Determine the (X, Y) coordinate at the center of the cell enclosing the given text.  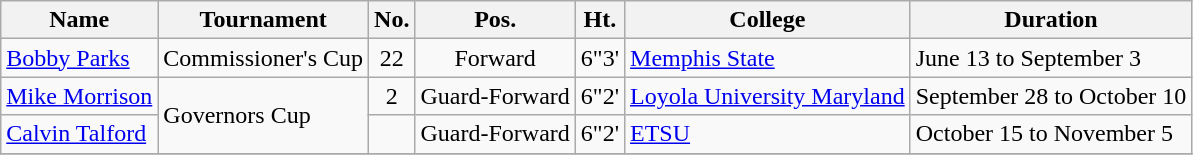
Name (80, 20)
Calvin Talford (80, 134)
College (768, 20)
Loyola University Maryland (768, 96)
2 (392, 96)
October 15 to November 5 (1051, 134)
Mike Morrison (80, 96)
Duration (1051, 20)
June 13 to September 3 (1051, 58)
Memphis State (768, 58)
22 (392, 58)
Governors Cup (264, 115)
ETSU (768, 134)
Pos. (495, 20)
September 28 to October 10 (1051, 96)
Ht. (600, 20)
6"3' (600, 58)
Forward (495, 58)
Tournament (264, 20)
Bobby Parks (80, 58)
No. (392, 20)
Commissioner's Cup (264, 58)
